Return [x, y] of the center of cell containing provided text 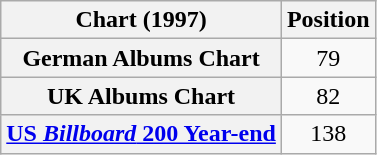
German Albums Chart [142, 58]
US Billboard 200 Year-end [142, 134]
Position [328, 20]
UK Albums Chart [142, 96]
82 [328, 96]
79 [328, 58]
Chart (1997) [142, 20]
138 [328, 134]
